From the cell containing the given text, extract its center point as (X, Y) coordinate. 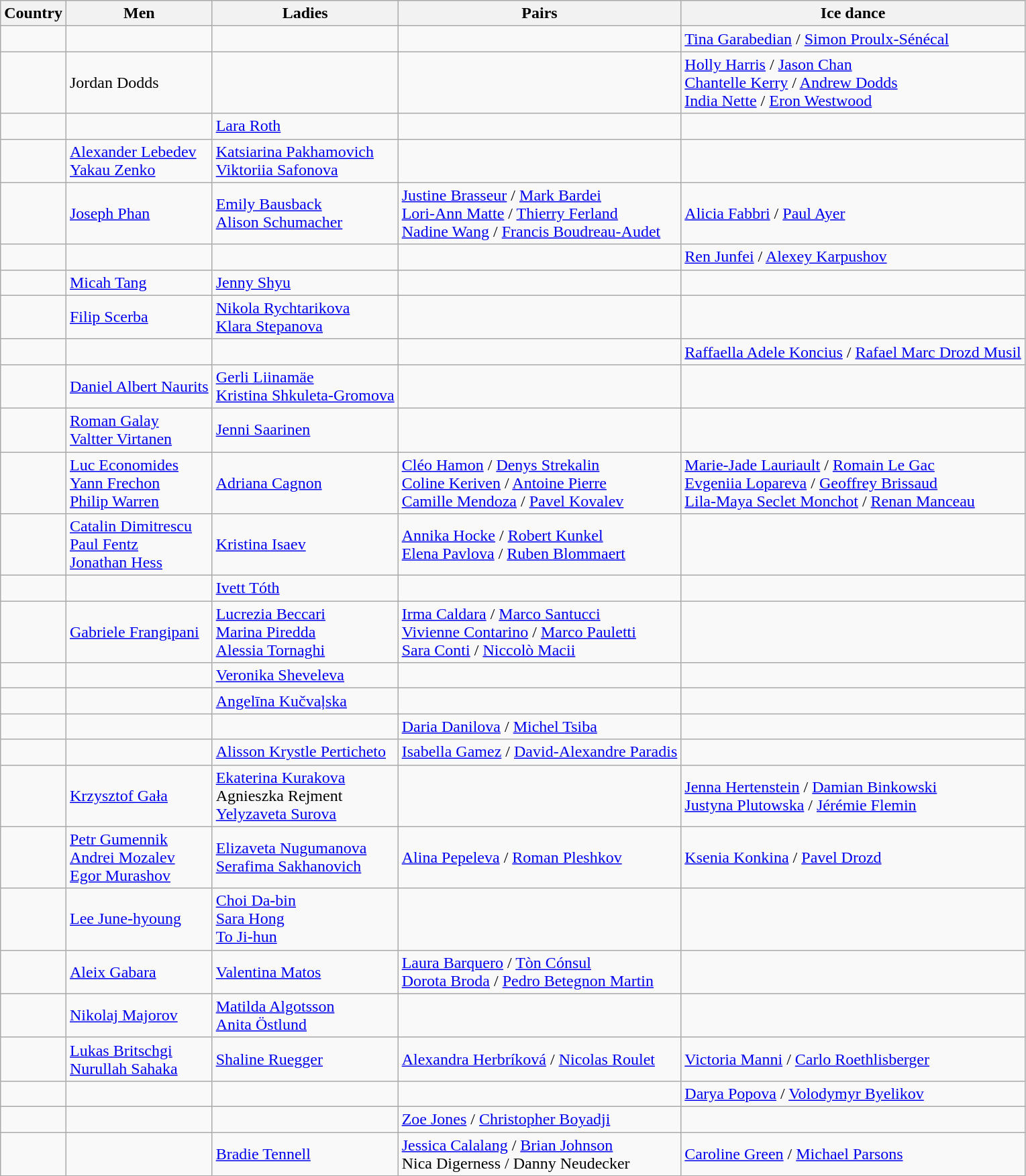
Jessica Calalang / Brian JohnsonNica Digerness / Danny Neudecker (540, 1154)
Raffaella Adele Koncius / Rafael Marc Drozd Musil (853, 352)
Men (139, 13)
Shaline Ruegger (305, 1059)
Luc EconomidesYann FrechonPhilip Warren (139, 483)
Valentina Matos (305, 971)
Jordan Dodds (139, 83)
Alexandra Herbríková / Nicolas Roulet (540, 1059)
Zoe Jones / Christopher Boyadji (540, 1119)
Darya Popova / Volodymyr Byelikov (853, 1093)
Krzysztof Gała (139, 796)
Laura Barquero / Tòn CónsulDorota Broda / Pedro Betegnon Martin (540, 971)
Lee June-hyoung (139, 919)
Pairs (540, 13)
Daria Danilova / Michel Tsiba (540, 727)
Gabriele Frangipani (139, 632)
Gerli LiinamäeKristina Shkuleta-Gromova (305, 386)
Annika Hocke / Robert KunkelElena Pavlova / Ruben Blommaert (540, 545)
Daniel Albert Naurits (139, 386)
Roman GalayValtter Virtanen (139, 429)
Isabella Gamez / David-Alexandre Paradis (540, 752)
Katsiarina PakhamovichViktoriia Safonova (305, 161)
Jenny Shyu (305, 282)
Petr GumennikAndrei MozalevEgor Murashov (139, 857)
Bradie Tennell (305, 1154)
Nikola RychtarikovaKlara Stepanova (305, 317)
Catalin DimitrescuPaul FentzJonathan Hess (139, 545)
Marie-Jade Lauriault / Romain Le GacEvgeniia Lopareva / Geoffrey BrissaudLila-Maya Seclet Monchot / Renan Manceau (853, 483)
Lara Roth (305, 126)
Ekaterina KurakovaAgnieszka RejmentYelyzaveta Surova (305, 796)
Ladies (305, 13)
Ice dance (853, 13)
Alicia Fabbri / Paul Ayer (853, 213)
Alisson Krystle Perticheto (305, 752)
Jenna Hertenstein / Damian BinkowskiJustyna Plutowska / Jérémie Flemin (853, 796)
Ksenia Konkina / Pavel Drozd (853, 857)
Tina Garabedian / Simon Proulx-Sénécal (853, 39)
Victoria Manni / Carlo Roethlisberger (853, 1059)
Holly Harris / Jason ChanChantelle Kerry / Andrew DoddsIndia Nette / Eron Westwood (853, 83)
Joseph Phan (139, 213)
Caroline Green / Michael Parsons (853, 1154)
Jenni Saarinen (305, 429)
Justine Brasseur / Mark BardeiLori-Ann Matte / Thierry FerlandNadine Wang / Francis Boudreau-Audet (540, 213)
Adriana Cagnon (305, 483)
Country (34, 13)
Matilda AlgotssonAnita Östlund (305, 1016)
Kristina Isaev (305, 545)
Lukas BritschgiNurullah Sahaka (139, 1059)
Nikolaj Majorov (139, 1016)
Aleix Gabara (139, 971)
Elizaveta NugumanovaSerafima Sakhanovich (305, 857)
Emily BausbackAlison Schumacher (305, 213)
Cléo Hamon / Denys StrekalinColine Keriven / Antoine PierreCamille Mendoza / Pavel Kovalev (540, 483)
Alexander LebedevYakau Zenko (139, 161)
Ivett Tóth (305, 588)
Angelīna Kučvaļska (305, 701)
Choi Da-binSara HongTo Ji-hun (305, 919)
Alina Pepeleva / Roman Pleshkov (540, 857)
Lucrezia BeccariMarina PireddaAlessia Tornaghi (305, 632)
Irma Caldara / Marco SantucciVivienne Contarino / Marco PaulettiSara Conti / Niccolò Macii (540, 632)
Ren Junfei / Alexey Karpushov (853, 257)
Filip Scerba (139, 317)
Micah Tang (139, 282)
Veronika Sheveleva (305, 676)
